Capture the cell that displays the provided text and extract its (x, y) central coordinate. 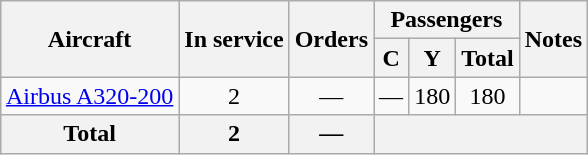
Passengers (447, 20)
In service (234, 39)
Aircraft (89, 39)
Notes (553, 39)
Orders (331, 39)
Y (432, 58)
C (392, 58)
Airbus A320-200 (89, 96)
